Return [X, Y] of the center of cell containing provided text 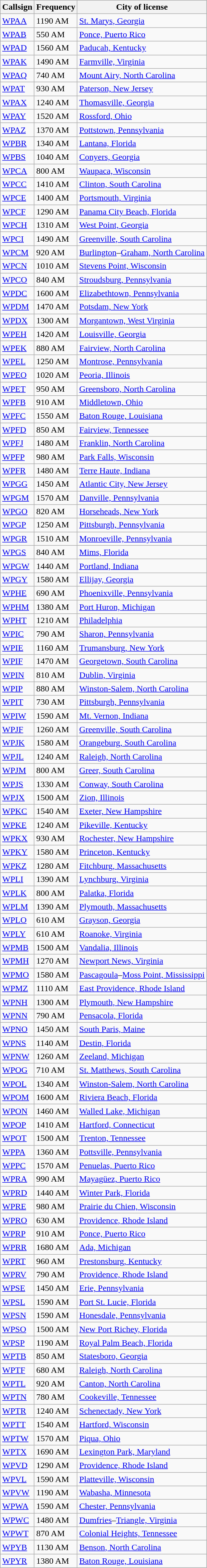
Trumansburg, New York [142, 648]
WPGW [17, 566]
WPEH [17, 334]
WPKX [17, 839]
WPOT [17, 1138]
Paducah, Kentucky [142, 48]
WPPC [17, 1166]
Plymouth, New Hampshire [142, 1002]
WPCC [17, 184]
Fitchburg, Massachusetts [142, 866]
Lantana, Florida [142, 143]
1360 AM [56, 1152]
Erie, Pennsylvania [142, 1288]
WPKZ [17, 866]
City of license [142, 7]
Terre Haute, Indiana [142, 471]
Conyers, Georgia [142, 157]
Exeter, New Hampshire [142, 811]
WPGM [17, 498]
WPBS [17, 157]
710 AM [56, 1070]
WPRR [17, 1247]
Newport News, Virginia [142, 961]
WPTW [17, 1438]
1040 AM [56, 157]
WPSP [17, 1343]
WPJS [17, 784]
Zion, Illinois [142, 797]
1680 AM [56, 1247]
WPTF [17, 1370]
WPLM [17, 907]
1370 AM [56, 130]
Mayagüez, Puerto Rico [142, 1179]
Piqua, Ohio [142, 1438]
1010 AM [56, 266]
1330 AM [56, 784]
Vandalia, Illinois [142, 947]
Dumfries–Triangle, Virginia [142, 1520]
WPHE [17, 593]
WPLO [17, 920]
WPOP [17, 1125]
WPRA [17, 1179]
Mims, Florida [142, 552]
1020 AM [56, 375]
Prestonsburg, Kentucky [142, 1261]
WPIC [17, 634]
South Paris, Maine [142, 1029]
870 AM [56, 1534]
Greer, South Carolina [142, 770]
WPVW [17, 1493]
Port St. Lucie, Florida [142, 1302]
Conway, South Carolina [142, 784]
Hartford, Wisconsin [142, 1424]
WPRP [17, 1234]
WPNS [17, 1043]
WPYR [17, 1561]
Plymouth, Massachusetts [142, 907]
1280 AM [56, 866]
East Providence, Rhode Island [142, 988]
WPFJ [17, 443]
WPAZ [17, 130]
WPRO [17, 1220]
Trenton, Tennessee [142, 1138]
WPCO [17, 280]
WPDM [17, 307]
1210 AM [56, 621]
Zeeland, Michigan [142, 1057]
WPCE [17, 198]
WPKE [17, 825]
Mount Airy, North Carolina [142, 75]
WPIW [17, 716]
Chester, Pennsylvania [142, 1506]
Thomasville, Georgia [142, 102]
Fairview, Tennessee [142, 430]
WPMO [17, 975]
Pikeville, Kentucky [142, 825]
Danville, Pennsylvania [142, 498]
WPAQ [17, 75]
WPIN [17, 675]
St. Matthews, South Carolina [142, 1070]
WPRV [17, 1275]
Horseheads, New York [142, 511]
WPNH [17, 1002]
WPFP [17, 457]
Paterson, New Jersey [142, 89]
WPGO [17, 511]
WPGR [17, 539]
WPEL [17, 361]
WPFC [17, 416]
Franklin, North Carolina [142, 443]
Pensacola, Florida [142, 1015]
Fairview, North Carolina [142, 348]
WPFR [17, 471]
Waupaca, Wisconsin [142, 171]
Orangeburg, South Carolina [142, 743]
WPAY [17, 116]
1560 AM [56, 48]
Destin, Florida [142, 1043]
WPSO [17, 1329]
1270 AM [56, 961]
Pascagoula–Moss Point, Mississippi [142, 975]
WPTT [17, 1424]
1110 AM [56, 988]
Princeton, Kentucky [142, 852]
WPSN [17, 1316]
630 AM [56, 1220]
Hartford, Connecticut [142, 1125]
Potsdam, New York [142, 307]
WPCN [17, 266]
1130 AM [56, 1547]
WPRD [17, 1193]
WPNW [17, 1057]
WPCA [17, 171]
Mt. Vernon, Indiana [142, 716]
810 AM [56, 675]
West Point, Georgia [142, 225]
WPMB [17, 947]
WPDX [17, 320]
Winter Park, Florida [142, 1193]
WPDC [17, 293]
WPVD [17, 1465]
WPCI [17, 239]
Georgetown, South Carolina [142, 661]
Clinton, South Carolina [142, 184]
WPCH [17, 225]
WPTL [17, 1384]
1140 AM [56, 1043]
Stroudsburg, Pennsylvania [142, 280]
Phoenixville, Pennsylvania [142, 593]
Platteville, Wisconsin [142, 1479]
820 AM [56, 511]
WPTN [17, 1397]
740 AM [56, 75]
WPGS [17, 552]
WPJX [17, 797]
Roanoke, Virginia [142, 934]
Riviera Beach, Florida [142, 1097]
Cookeville, Tennessee [142, 1397]
WPIF [17, 661]
730 AM [56, 702]
Canton, North Carolina [142, 1384]
WPHT [17, 621]
WPAX [17, 102]
WPGP [17, 525]
Monroeville, Pennsylvania [142, 539]
WPRT [17, 1261]
1160 AM [56, 648]
WPAB [17, 34]
Louisville, Georgia [142, 334]
Elizabethtown, Pennsylvania [142, 293]
WPMH [17, 961]
WPOG [17, 1070]
WPJM [17, 770]
Port Huron, Michigan [142, 607]
WPCM [17, 252]
WPWT [17, 1534]
WPEO [17, 375]
Ada, Michigan [142, 1247]
WPYB [17, 1547]
WPNO [17, 1029]
Statesboro, Georgia [142, 1356]
Montrose, Pennsylvania [142, 361]
WPTB [17, 1356]
WPVL [17, 1479]
WPMZ [17, 988]
WPOM [17, 1097]
Wabasha, Minnesota [142, 1493]
WPLK [17, 893]
Morgantown, West Virginia [142, 320]
1690 AM [56, 1452]
WPFD [17, 430]
1460 AM [56, 1111]
WPRE [17, 1206]
WPCF [17, 212]
Portsmouth, Virginia [142, 198]
Schenectady, New York [142, 1411]
1550 AM [56, 416]
1310 AM [56, 225]
WPKY [17, 852]
WPAA [17, 21]
Panama City Beach, Florida [142, 212]
Rochester, New Hampshire [142, 839]
Farmville, Virginia [142, 62]
Grayson, Georgia [142, 920]
WPLY [17, 934]
WPSE [17, 1288]
Lynchburg, Virginia [142, 879]
1520 AM [56, 116]
WPTX [17, 1452]
WPJL [17, 757]
WPJF [17, 729]
Pottstown, Pennsylvania [142, 130]
WPAK [17, 62]
Rossford, Ohio [142, 116]
Ellijay, Georgia [142, 579]
WPKC [17, 811]
WPIE [17, 648]
Royal Palm Beach, Florida [142, 1343]
St. Marys, Georgia [142, 21]
WPWC [17, 1520]
Stevens Point, Wisconsin [142, 266]
Benson, North Carolina [142, 1547]
Colonial Heights, Tennessee [142, 1534]
WPAD [17, 48]
WPIT [17, 702]
WPTR [17, 1411]
1510 AM [56, 539]
WPSL [17, 1302]
690 AM [56, 593]
WPPA [17, 1152]
Sharon, Pennsylvania [142, 634]
WPBR [17, 143]
WPWA [17, 1506]
WPJK [17, 743]
WPFB [17, 402]
Portland, Indiana [142, 566]
WPHM [17, 607]
1400 AM [56, 198]
New Port Richey, Florida [142, 1329]
680 AM [56, 1370]
Honesdale, Pennsylvania [142, 1316]
1420 AM [56, 334]
990 AM [56, 1179]
Lexington Park, Maryland [142, 1452]
WPEK [17, 348]
Park Falls, Wisconsin [142, 457]
Peoria, Illinois [142, 375]
Dublin, Virginia [142, 675]
Callsign [17, 7]
WPNN [17, 1015]
Greensboro, North Carolina [142, 389]
Frequency [56, 7]
WPOL [17, 1084]
Walled Lake, Michigan [142, 1111]
Burlington–Graham, North Carolina [142, 252]
WPLI [17, 879]
960 AM [56, 1261]
WPET [17, 389]
WPGG [17, 484]
780 AM [56, 1397]
Penuelas, Puerto Rico [142, 1166]
Philadelphia [142, 621]
550 AM [56, 34]
Palatka, Florida [142, 893]
WPON [17, 1111]
Middletown, Ohio [142, 402]
WPAT [17, 89]
950 AM [56, 389]
Prairie du Chien, Wisconsin [142, 1206]
WPGY [17, 579]
WPIP [17, 689]
Pottsville, Pennsylvania [142, 1152]
Atlantic City, New Jersey [142, 484]
